Find where the given text appears and provide that cell's center as (x, y) coordinate. 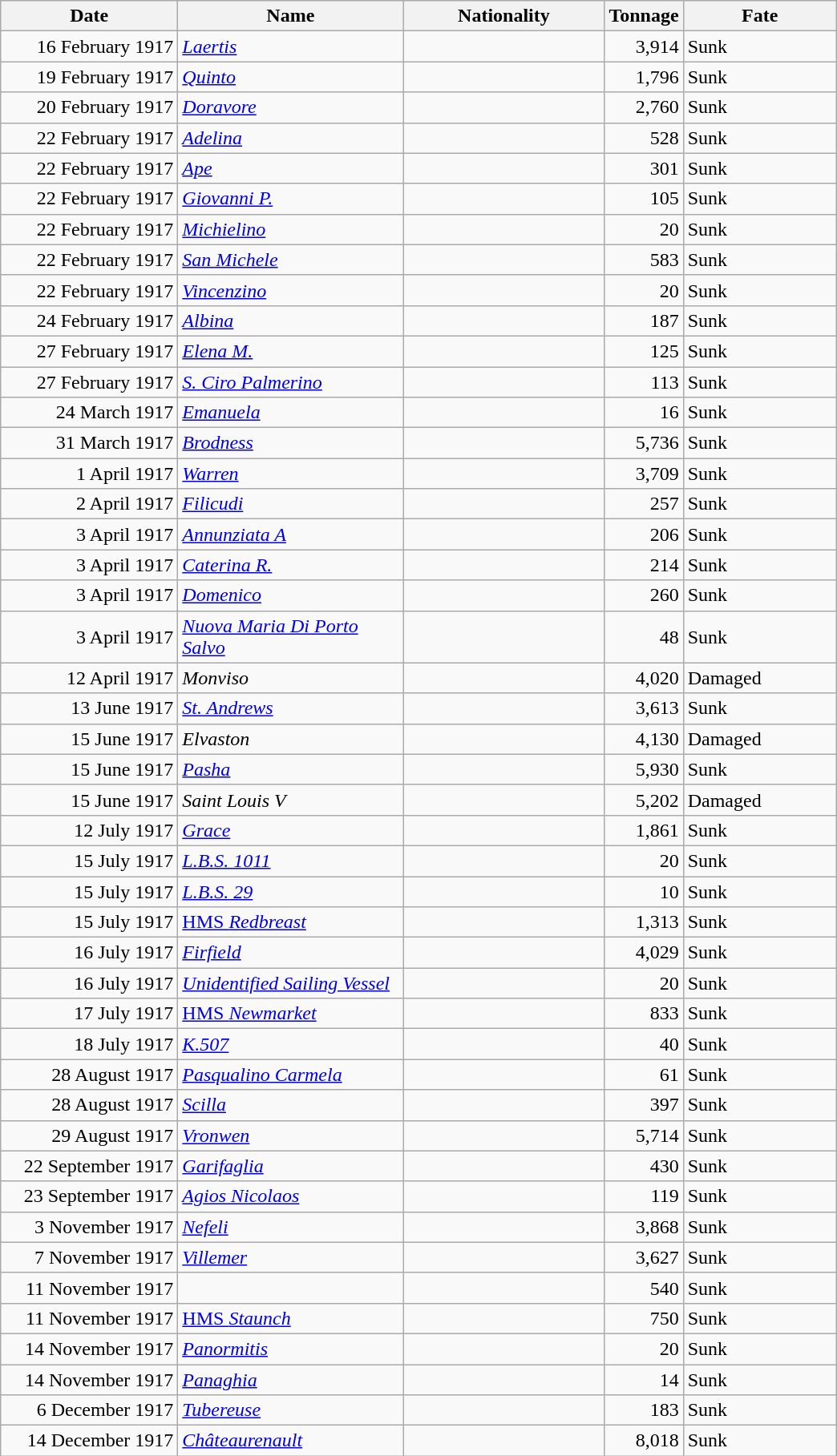
Giovanni P. (290, 199)
12 July 1917 (90, 830)
Agios Nicolaos (290, 1196)
Adelina (290, 138)
13 June 1917 (90, 708)
5,202 (644, 800)
Monviso (290, 678)
Scilla (290, 1105)
20 February 1917 (90, 107)
3,914 (644, 46)
1,796 (644, 77)
Domenico (290, 595)
3,613 (644, 708)
Laertis (290, 46)
Pasqualino Carmela (290, 1075)
Panaghia (290, 1379)
125 (644, 351)
16 (644, 413)
Filicudi (290, 504)
L.B.S. 1011 (290, 861)
5,736 (644, 443)
Firfield (290, 953)
3,709 (644, 474)
2 April 1917 (90, 504)
105 (644, 199)
Elena M. (290, 351)
HMS Redbreast (290, 922)
397 (644, 1105)
40 (644, 1044)
1,861 (644, 830)
4,020 (644, 678)
6 December 1917 (90, 1410)
12 April 1917 (90, 678)
3 November 1917 (90, 1227)
Garifaglia (290, 1166)
HMS Newmarket (290, 1014)
29 August 1917 (90, 1135)
Brodness (290, 443)
Annunziata A (290, 534)
187 (644, 321)
48 (644, 636)
Emanuela (290, 413)
Grace (290, 830)
24 February 1917 (90, 321)
4,130 (644, 739)
206 (644, 534)
430 (644, 1166)
Tubereuse (290, 1410)
Nationality (503, 16)
5,930 (644, 769)
Pasha (290, 769)
Vincenzino (290, 290)
10 (644, 892)
Saint Louis V (290, 800)
Albina (290, 321)
Elvaston (290, 739)
Caterina R. (290, 565)
260 (644, 595)
119 (644, 1196)
750 (644, 1318)
L.B.S. 29 (290, 892)
301 (644, 168)
7 November 1917 (90, 1257)
31 March 1917 (90, 443)
17 July 1917 (90, 1014)
833 (644, 1014)
8,018 (644, 1441)
Tonnage (644, 16)
3,627 (644, 1257)
San Michele (290, 260)
St. Andrews (290, 708)
19 February 1917 (90, 77)
Nefeli (290, 1227)
Unidentified Sailing Vessel (290, 983)
Date (90, 16)
23 September 1917 (90, 1196)
Ape (290, 168)
22 September 1917 (90, 1166)
24 March 1917 (90, 413)
Warren (290, 474)
Châteaurenault (290, 1441)
14 December 1917 (90, 1441)
14 (644, 1379)
Michielino (290, 229)
528 (644, 138)
Name (290, 16)
1 April 1917 (90, 474)
16 February 1917 (90, 46)
Quinto (290, 77)
18 July 1917 (90, 1044)
257 (644, 504)
183 (644, 1410)
214 (644, 565)
S. Ciro Palmerino (290, 382)
Vronwen (290, 1135)
Fate (760, 16)
HMS Staunch (290, 1318)
Nuova Maria Di Porto Salvo (290, 636)
K.507 (290, 1044)
583 (644, 260)
540 (644, 1288)
Panormitis (290, 1349)
4,029 (644, 953)
2,760 (644, 107)
Doravore (290, 107)
113 (644, 382)
61 (644, 1075)
3,868 (644, 1227)
5,714 (644, 1135)
Villemer (290, 1257)
1,313 (644, 922)
